Search for the cell housing the specified text and yield its [X, Y] center coordinate. 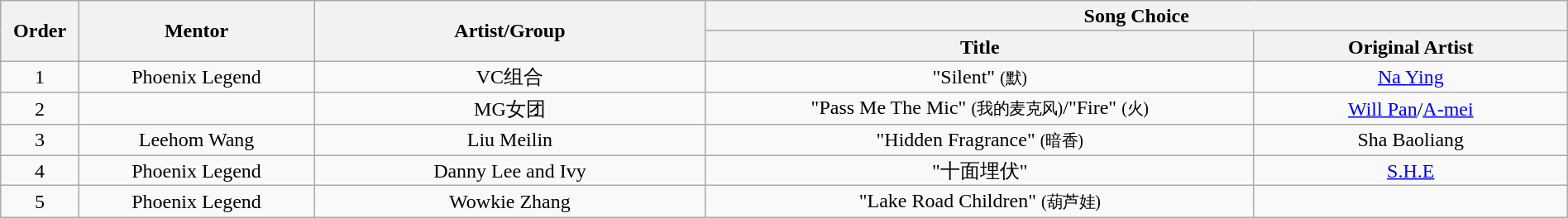
"Hidden Fragrance" (暗香) [979, 140]
Artist/Group [510, 31]
MG女团 [510, 108]
Leehom Wang [196, 140]
5 [40, 201]
"Silent" (默) [979, 77]
VC组合 [510, 77]
Original Artist [1411, 46]
Title [979, 46]
2 [40, 108]
Mentor [196, 31]
Sha Baoliang [1411, 140]
S.H.E [1411, 170]
1 [40, 77]
"十面埋伏" [979, 170]
3 [40, 140]
"Lake Road Children" (葫芦娃) [979, 201]
Will Pan/A-mei [1411, 108]
Order [40, 31]
"Pass Me The Mic" (我的麦克风)/"Fire" (火) [979, 108]
4 [40, 170]
Wowkie Zhang [510, 201]
Na Ying [1411, 77]
Song Choice [1136, 17]
Danny Lee and Ivy [510, 170]
Liu Meilin [510, 140]
